Provide the [X, Y] coordinate of the cell's center where the given text is located.  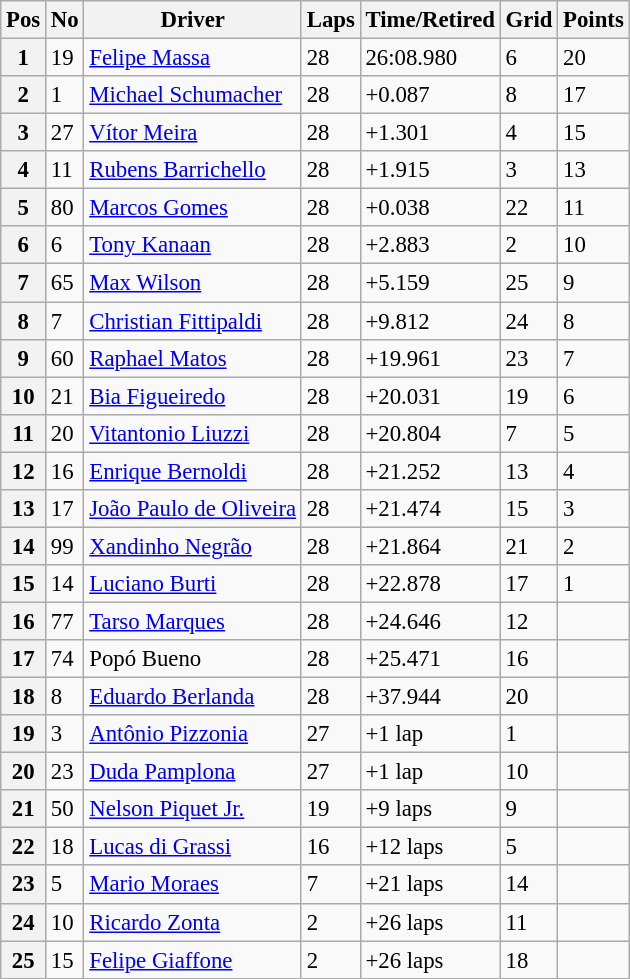
+21 laps [430, 885]
+1.301 [430, 133]
+21.252 [430, 471]
+21.864 [430, 546]
+37.944 [430, 697]
+20.031 [430, 396]
Laps [330, 20]
80 [65, 208]
Xandinho Negrão [192, 546]
Pos [24, 20]
50 [65, 809]
+20.804 [430, 433]
Bia Figueiredo [192, 396]
Antônio Pizzonia [192, 734]
Michael Schumacher [192, 95]
Mario Moraes [192, 885]
26:08.980 [430, 58]
65 [65, 283]
+24.646 [430, 621]
99 [65, 546]
+0.087 [430, 95]
Enrique Bernoldi [192, 471]
Driver [192, 20]
+0.038 [430, 208]
Grid [528, 20]
Raphael Matos [192, 358]
Time/Retired [430, 20]
Christian Fittipaldi [192, 321]
60 [65, 358]
+5.159 [430, 283]
Lucas di Grassi [192, 847]
No [65, 20]
+19.961 [430, 358]
Felipe Massa [192, 58]
+21.474 [430, 509]
+22.878 [430, 584]
Duda Pamplona [192, 772]
Vítor Meira [192, 133]
+9 laps [430, 809]
+2.883 [430, 245]
Nelson Piquet Jr. [192, 809]
77 [65, 621]
Eduardo Berlanda [192, 697]
Rubens Barrichello [192, 170]
Felipe Giaffone [192, 960]
+25.471 [430, 659]
Tarso Marques [192, 621]
+9.812 [430, 321]
João Paulo de Oliveira [192, 509]
Marcos Gomes [192, 208]
Luciano Burti [192, 584]
Points [594, 20]
+1.915 [430, 170]
Tony Kanaan [192, 245]
Vitantonio Liuzzi [192, 433]
+12 laps [430, 847]
Popó Bueno [192, 659]
Ricardo Zonta [192, 922]
74 [65, 659]
Max Wilson [192, 283]
